Extract the (x, y) coordinate from the center of the cell holding the provided text.  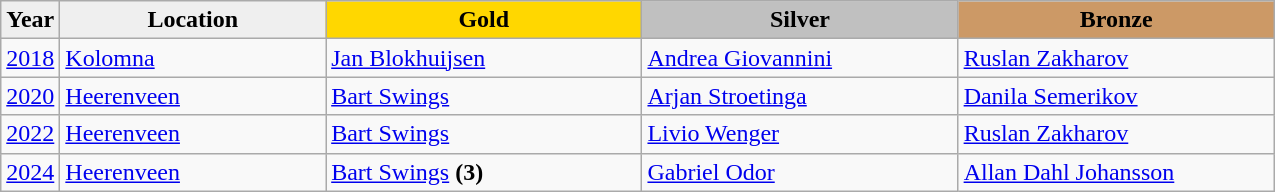
2020 (30, 96)
Gold (484, 20)
Kolomna (193, 58)
2018 (30, 58)
Andrea Giovannini (800, 58)
Year (30, 20)
Bronze (1116, 20)
Allan Dahl Johansson (1116, 172)
2024 (30, 172)
2022 (30, 134)
Livio Wenger (800, 134)
Silver (800, 20)
Jan Blokhuijsen (484, 58)
Location (193, 20)
Danila Semerikov (1116, 96)
Gabriel Odor (800, 172)
Arjan Stroetinga (800, 96)
Bart Swings (3) (484, 172)
